Locate the cell with the specified text and output its [X, Y] center coordinate. 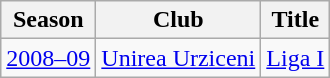
2008–09 [48, 58]
Unirea Urziceni [178, 58]
Club [178, 20]
Season [48, 20]
Liga I [296, 58]
Title [296, 20]
